Find where the given text appears and provide that cell's center as (x, y) coordinate. 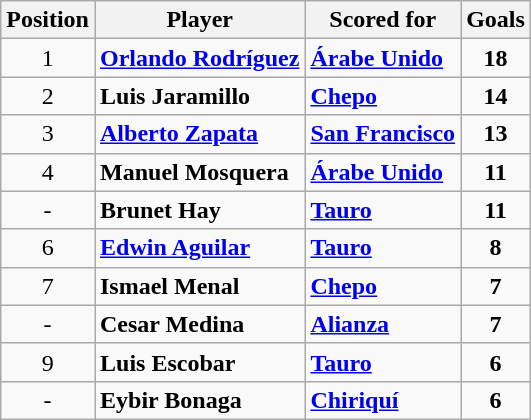
Alberto Zapata (199, 134)
4 (48, 172)
18 (496, 58)
San Francisco (383, 134)
Luis Escobar (199, 362)
13 (496, 134)
Luis Jaramillo (199, 96)
3 (48, 134)
Edwin Aguilar (199, 248)
14 (496, 96)
Player (199, 20)
1 (48, 58)
9 (48, 362)
Position (48, 20)
8 (496, 248)
Ismael Menal (199, 286)
Chiriquí (383, 400)
Goals (496, 20)
Eybir Bonaga (199, 400)
Brunet Hay (199, 210)
Cesar Medina (199, 324)
Orlando Rodríguez (199, 58)
2 (48, 96)
Manuel Mosquera (199, 172)
Alianza (383, 324)
Scored for (383, 20)
